Pinpoint the cell where the given text exists, returning its (x, y) midpoint coordinate. 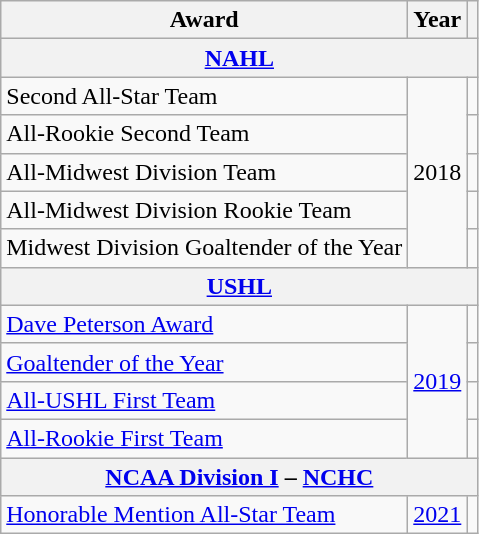
All-Rookie First Team (204, 438)
All-Midwest Division Team (204, 172)
Second All-Star Team (204, 96)
Goaltender of the Year (204, 362)
NCAA Division I – NCHC (240, 477)
Year (438, 20)
Dave Peterson Award (204, 324)
Award (204, 20)
Honorable Mention All-Star Team (204, 515)
All-Rookie Second Team (204, 134)
All-Midwest Division Rookie Team (204, 210)
2018 (438, 172)
Midwest Division Goaltender of the Year (204, 248)
2019 (438, 381)
All-USHL First Team (204, 400)
2021 (438, 515)
NAHL (240, 58)
USHL (240, 286)
